Provide the (X, Y) coordinate of the cell's center where the given text is located.  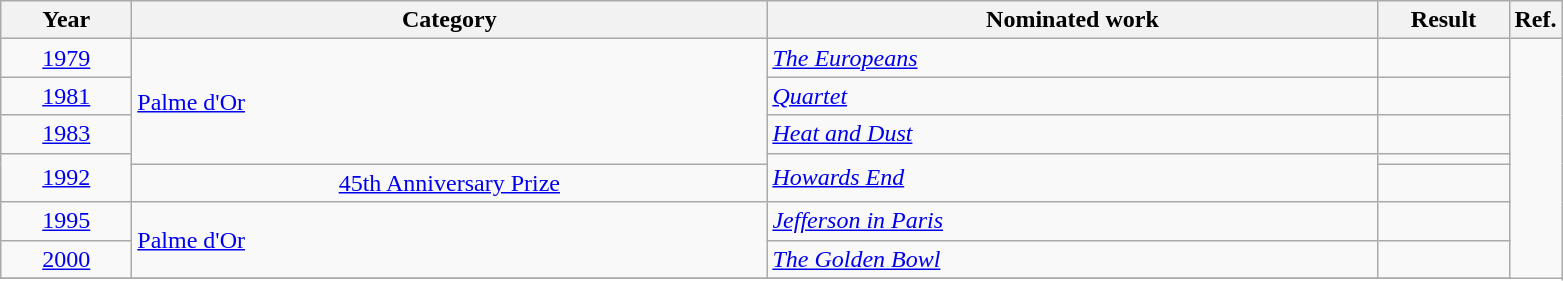
Jefferson in Paris (1072, 221)
1983 (66, 134)
Category (450, 20)
Quartet (1072, 96)
1981 (66, 96)
1979 (66, 58)
Heat and Dust (1072, 134)
45th Anniversary Prize (450, 183)
The Europeans (1072, 58)
2000 (66, 259)
Ref. (1536, 20)
Nominated work (1072, 20)
The Golden Bowl (1072, 259)
Result (1444, 20)
1995 (66, 221)
Howards End (1072, 178)
1992 (66, 178)
Year (66, 20)
